Identify which cell holds the provided text, then report its (x, y) central coordinate. 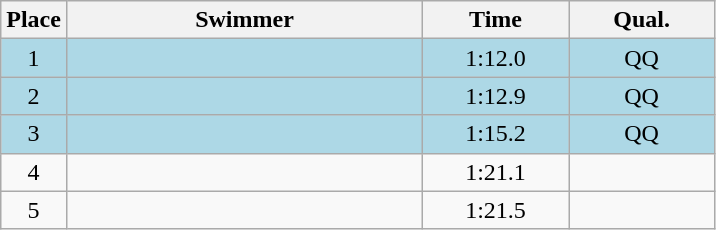
1:21.1 (496, 172)
4 (34, 172)
1:15.2 (496, 134)
Qual. (642, 20)
5 (34, 210)
1 (34, 58)
1:12.0 (496, 58)
2 (34, 96)
Place (34, 20)
1:12.9 (496, 96)
3 (34, 134)
Time (496, 20)
Swimmer (244, 20)
1:21.5 (496, 210)
